For the text-containing cell, return its midpoint in (x, y) coordinate format. 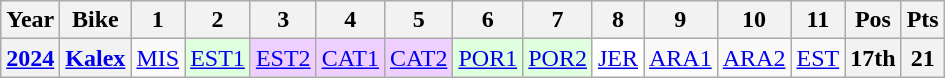
9 (681, 20)
8 (618, 20)
EST1 (218, 58)
ARA1 (681, 58)
2 (218, 20)
EST2 (283, 58)
1 (158, 20)
POR2 (558, 58)
5 (419, 20)
10 (754, 20)
17th (873, 58)
CAT2 (419, 58)
Bike (96, 20)
POR1 (488, 58)
EST (818, 58)
6 (488, 20)
CAT1 (350, 58)
Pos (873, 20)
7 (558, 20)
11 (818, 20)
Kalex (96, 58)
Pts (922, 20)
4 (350, 20)
Year (30, 20)
MIS (158, 58)
2024 (30, 58)
ARA2 (754, 58)
JER (618, 58)
3 (283, 20)
21 (922, 58)
